For the text-containing cell, return its midpoint in [x, y] coordinate format. 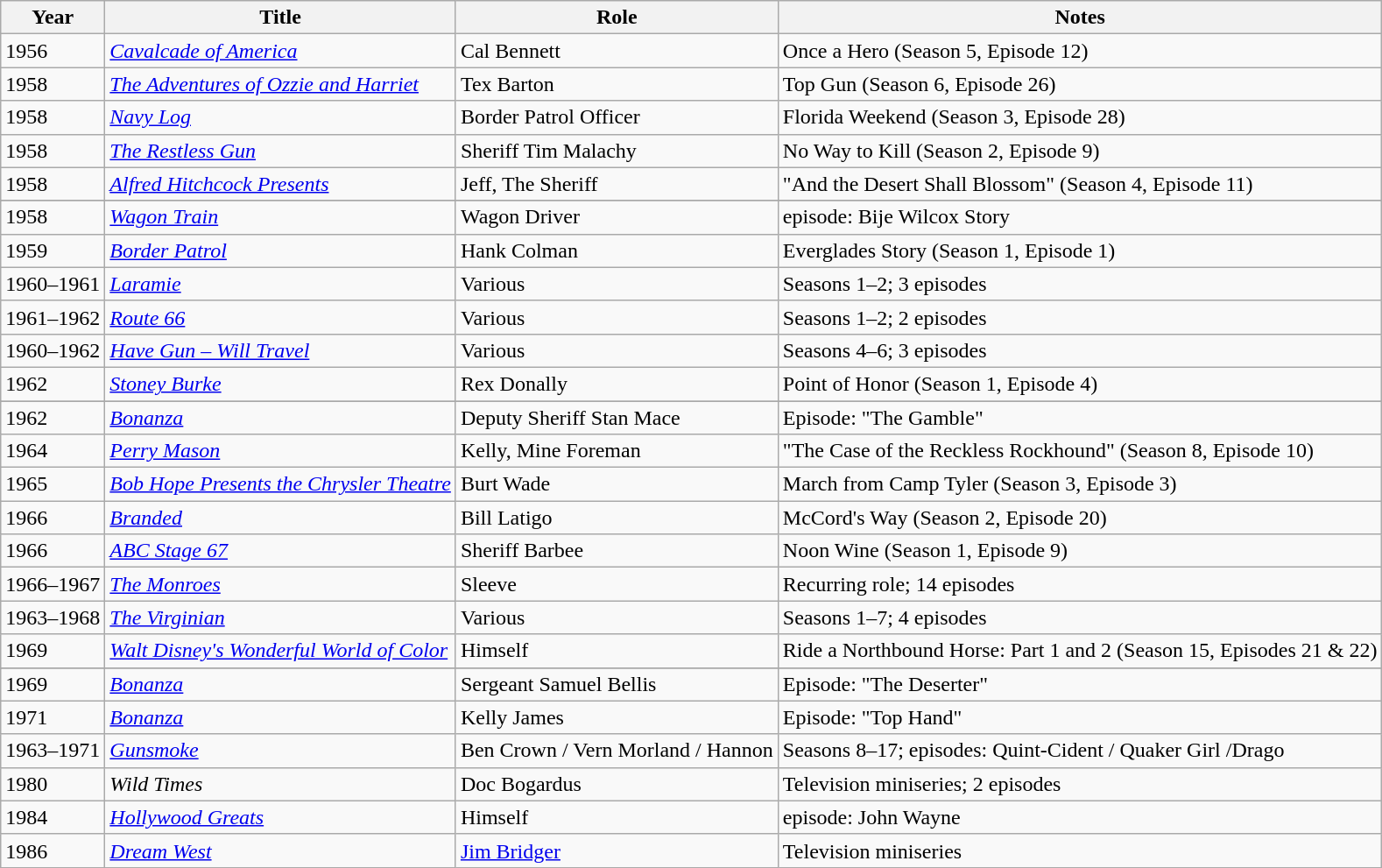
Recurring role; 14 episodes [1080, 584]
Wagon Driver [617, 217]
Seasons 8–17; episodes: Quint-Cident / Quaker Girl /Drago [1080, 751]
Walt Disney's Wonderful World of Color [280, 651]
1980 [53, 784]
episode: John Wayne [1080, 817]
Border Patrol [280, 251]
1961–1962 [53, 317]
Kelly, Mine Foreman [617, 451]
Gunsmoke [280, 751]
Tex Barton [617, 84]
Rex Donally [617, 384]
1966–1967 [53, 584]
Wild Times [280, 784]
Have Gun – Will Travel [280, 350]
Everglades Story (Season 1, Episode 1) [1080, 251]
"The Case of the Reckless Rockhound" (Season 8, Episode 10) [1080, 451]
Route 66 [280, 317]
1964 [53, 451]
1956 [53, 51]
1963–1968 [53, 617]
Laramie [280, 284]
1971 [53, 717]
The Adventures of Ozzie and Harriet [280, 84]
Alfred Hitchcock Presents [280, 184]
Episode: "The Deserter" [1080, 684]
Cavalcade of America [280, 51]
Perry Mason [280, 451]
1963–1971 [53, 751]
1965 [53, 484]
Sleeve [617, 584]
Point of Honor (Season 1, Episode 4) [1080, 384]
Border Patrol Officer [617, 117]
Ben Crown / Vern Morland / Hannon [617, 751]
Cal Bennett [617, 51]
Sheriff Barbee [617, 551]
The Virginian [280, 617]
Bob Hope Presents the Chrysler Theatre [280, 484]
Role [617, 18]
Year [53, 18]
Dream West [280, 850]
Episode: "The Gamble" [1080, 418]
Seasons 1–2; 3 episodes [1080, 284]
Burt Wade [617, 484]
1959 [53, 251]
Seasons 1–7; 4 episodes [1080, 617]
Seasons 4–6; 3 episodes [1080, 350]
Television miniseries; 2 episodes [1080, 784]
Navy Log [280, 117]
No Way to Kill (Season 2, Episode 9) [1080, 151]
Noon Wine (Season 1, Episode 9) [1080, 551]
Jim Bridger [617, 850]
episode: Bije Wilcox Story [1080, 217]
Episode: "Top Hand" [1080, 717]
1986 [53, 850]
Hank Colman [617, 251]
ABC Stage 67 [280, 551]
The Monroes [280, 584]
Stoney Burke [280, 384]
Seasons 1–2; 2 episodes [1080, 317]
Notes [1080, 18]
1984 [53, 817]
McCord's Way (Season 2, Episode 20) [1080, 518]
Doc Bogardus [617, 784]
Branded [280, 518]
The Restless Gun [280, 151]
1960–1962 [53, 350]
Top Gun (Season 6, Episode 26) [1080, 84]
Kelly James [617, 717]
March from Camp Tyler (Season 3, Episode 3) [1080, 484]
Florida Weekend (Season 3, Episode 28) [1080, 117]
Once a Hero (Season 5, Episode 12) [1080, 51]
1960–1961 [53, 284]
"And the Desert Shall Blossom" (Season 4, Episode 11) [1080, 184]
Deputy Sheriff Stan Mace [617, 418]
Sheriff Tim Malachy [617, 151]
Television miniseries [1080, 850]
Sergeant Samuel Bellis [617, 684]
Jeff, The Sheriff [617, 184]
Ride a Northbound Horse: Part 1 and 2 (Season 15, Episodes 21 & 22) [1080, 651]
Bill Latigo [617, 518]
Title [280, 18]
Wagon Train [280, 217]
Hollywood Greats [280, 817]
